Search for the cell housing the specified text and yield its (X, Y) center coordinate. 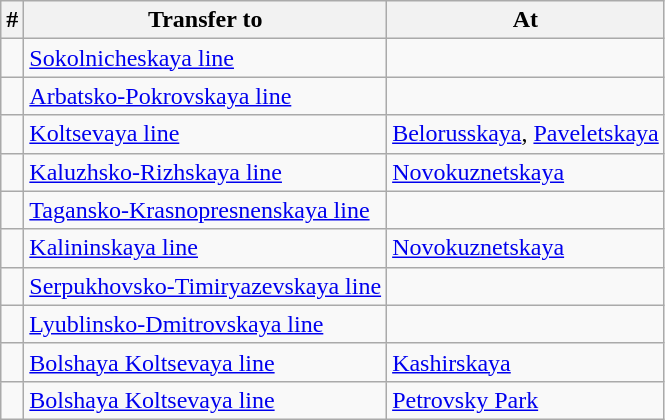
Tagansko-Krasnopresnenskaya line (206, 210)
Kaluzhsko-Rizhskaya line (206, 172)
Petrovsky Park (526, 400)
Sokolnicheskaya line (206, 58)
At (526, 20)
Belorusskaya, Paveletskaya (526, 134)
Kashirskaya (526, 362)
Serpukhovsko-Timiryazevskaya line (206, 286)
Kalininskaya line (206, 248)
Koltsevaya line (206, 134)
Lyublinsko-Dmitrovskaya line (206, 324)
# (12, 20)
Arbatsko-Pokrovskaya line (206, 96)
Transfer to (206, 20)
